Output the (x, y) coordinate of the center of the cell containing the given text.  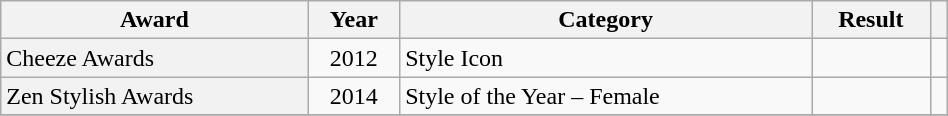
Style Icon (606, 58)
Cheeze Awards (154, 58)
Category (606, 20)
Style of the Year – Female (606, 96)
Result (871, 20)
2012 (354, 58)
Award (154, 20)
2014 (354, 96)
Zen Stylish Awards (154, 96)
Year (354, 20)
